Extract the (x, y) coordinate from the center of the cell holding the provided text.  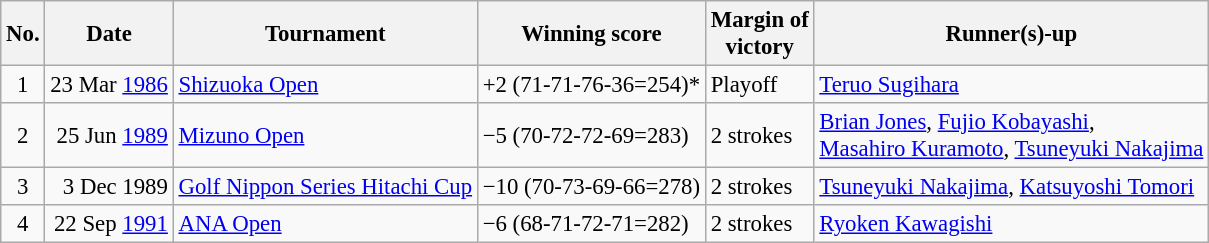
Tsuneyuki Nakajima, Katsuyoshi Tomori (1012, 187)
Mizuno Open (325, 136)
ANA Open (325, 224)
−10 (70-73-69-66=278) (591, 187)
−5 (70-72-72-69=283) (591, 136)
Runner(s)-up (1012, 34)
Brian Jones, Fujio Kobayashi, Masahiro Kuramoto, Tsuneyuki Nakajima (1012, 136)
3 (23, 187)
No. (23, 34)
23 Mar 1986 (109, 85)
1 (23, 85)
Date (109, 34)
Teruo Sugihara (1012, 85)
2 (23, 136)
Golf Nippon Series Hitachi Cup (325, 187)
Ryoken Kawagishi (1012, 224)
Margin ofvictory (760, 34)
Tournament (325, 34)
Playoff (760, 85)
−6 (68-71-72-71=282) (591, 224)
+2 (71-71-76-36=254)* (591, 85)
Shizuoka Open (325, 85)
25 Jun 1989 (109, 136)
3 Dec 1989 (109, 187)
Winning score (591, 34)
22 Sep 1991 (109, 224)
4 (23, 224)
